Capture the cell that displays the provided text and extract its (x, y) central coordinate. 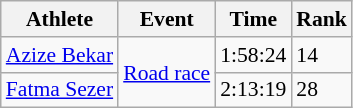
Time (253, 19)
28 (322, 90)
Athlete (60, 19)
1:58:24 (253, 55)
2:13:19 (253, 90)
Azize Bekar (60, 55)
Fatma Sezer (60, 90)
Rank (322, 19)
Road race (166, 72)
Event (166, 19)
14 (322, 55)
